Identify which cell holds the provided text, then report its (x, y) central coordinate. 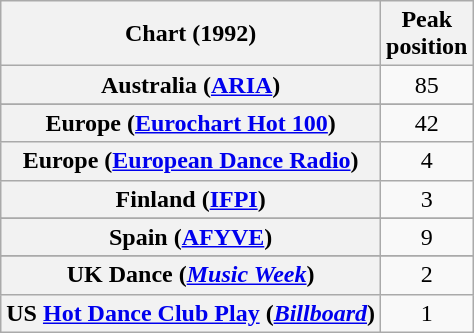
1 (427, 313)
Europe (Eurochart Hot 100) (191, 123)
Europe (European Dance Radio) (191, 161)
US Hot Dance Club Play (Billboard) (191, 313)
9 (427, 237)
Finland (IFPI) (191, 199)
2 (427, 275)
UK Dance (Music Week) (191, 275)
85 (427, 85)
Australia (ARIA) (191, 85)
3 (427, 199)
Chart (1992) (191, 34)
Spain (AFYVE) (191, 237)
42 (427, 123)
4 (427, 161)
Peakposition (427, 34)
